Return the (x, y) coordinate for the center point of the cell that contains the specified text.  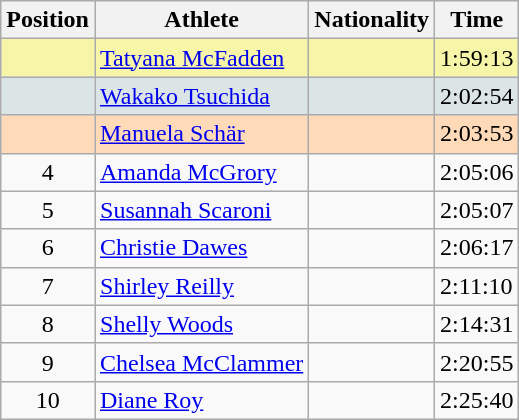
Manuela Schär (201, 134)
Shelly Woods (201, 324)
10 (48, 400)
Christie Dawes (201, 248)
8 (48, 324)
4 (48, 172)
2:05:07 (477, 210)
6 (48, 248)
2:03:53 (477, 134)
Diane Roy (201, 400)
Position (48, 20)
Wakako Tsuchida (201, 96)
Amanda McGrory (201, 172)
2:06:17 (477, 248)
2:20:55 (477, 362)
Shirley Reilly (201, 286)
1:59:13 (477, 58)
2:05:06 (477, 172)
Chelsea McClammer (201, 362)
Susannah Scaroni (201, 210)
2:11:10 (477, 286)
2:25:40 (477, 400)
2:14:31 (477, 324)
2:02:54 (477, 96)
Time (477, 20)
Nationality (372, 20)
7 (48, 286)
Athlete (201, 20)
5 (48, 210)
9 (48, 362)
Tatyana McFadden (201, 58)
